Return the [X, Y] coordinate for the center point of the cell that contains the specified text.  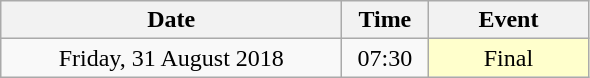
Event [508, 20]
07:30 [385, 58]
Time [385, 20]
Date [172, 20]
Final [508, 58]
Friday, 31 August 2018 [172, 58]
